Pinpoint the cell where the given text exists, returning its (X, Y) midpoint coordinate. 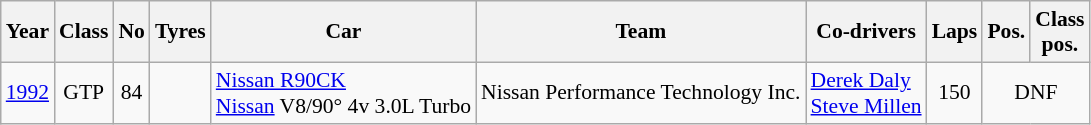
84 (132, 92)
GTP (84, 92)
Co-drivers (866, 32)
Pos. (1006, 32)
Class (84, 32)
No (132, 32)
Year (28, 32)
Classpos. (1060, 32)
Team (641, 32)
Laps (955, 32)
Derek Daly Steve Millen (866, 92)
Car (344, 32)
DNF (1036, 92)
150 (955, 92)
1992 (28, 92)
Nissan Performance Technology Inc. (641, 92)
Tyres (180, 32)
Nissan R90CKNissan V8/90° 4v 3.0L Turbo (344, 92)
